Capture the cell that displays the provided text and extract its [X, Y] central coordinate. 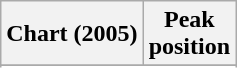
Chart (2005) [72, 34]
Peak position [189, 34]
